From the cell containing the given text, extract its center point as (X, Y) coordinate. 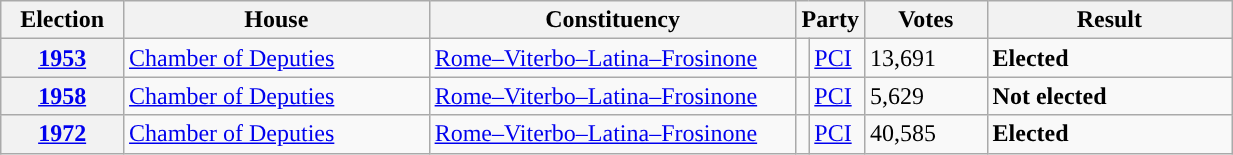
Election (62, 20)
House (277, 20)
5,629 (926, 96)
Not elected (1110, 96)
Result (1110, 20)
1953 (62, 58)
1958 (62, 96)
1972 (62, 134)
40,585 (926, 134)
Votes (926, 20)
Constituency (612, 20)
Party (830, 20)
13,691 (926, 58)
